Locate the cell with the specified text and output its [X, Y] center coordinate. 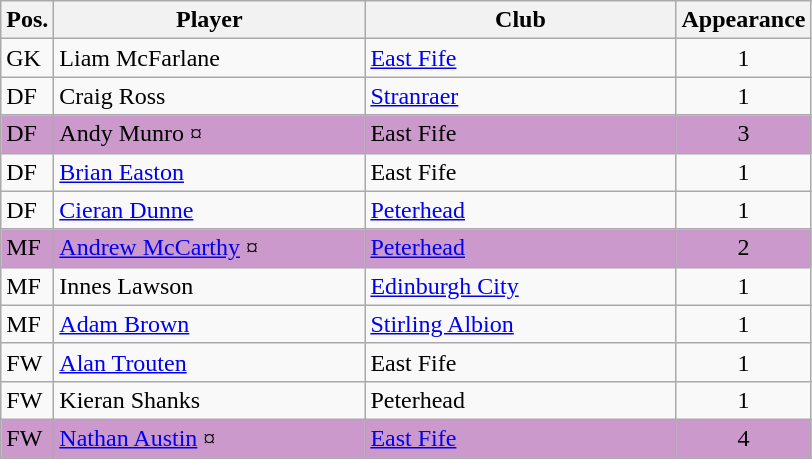
Brian Easton [210, 172]
3 [744, 134]
4 [744, 438]
Nathan Austin ¤ [210, 438]
2 [744, 248]
Stirling Albion [520, 324]
GK [28, 58]
Cieran Dunne [210, 210]
Andrew McCarthy ¤ [210, 248]
Pos. [28, 20]
Edinburgh City [520, 286]
Player [210, 20]
Liam McFarlane [210, 58]
Club [520, 20]
Andy Munro ¤ [210, 134]
Innes Lawson [210, 286]
Appearance [744, 20]
Stranraer [520, 96]
Adam Brown [210, 324]
Alan Trouten [210, 362]
Craig Ross [210, 96]
Kieran Shanks [210, 400]
